Extract the [X, Y] coordinate from the center of the cell holding the provided text.  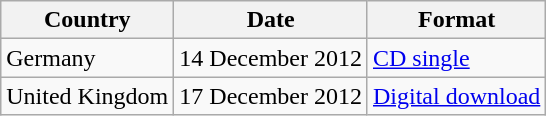
17 December 2012 [271, 96]
Germany [88, 58]
Date [271, 20]
CD single [456, 58]
Digital download [456, 96]
United Kingdom [88, 96]
Format [456, 20]
14 December 2012 [271, 58]
Country [88, 20]
